Capture the cell that displays the provided text and extract its (x, y) central coordinate. 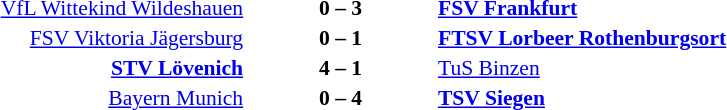
4 – 1 (340, 68)
0 – 1 (340, 38)
